From the cell containing the given text, extract its center point as (x, y) coordinate. 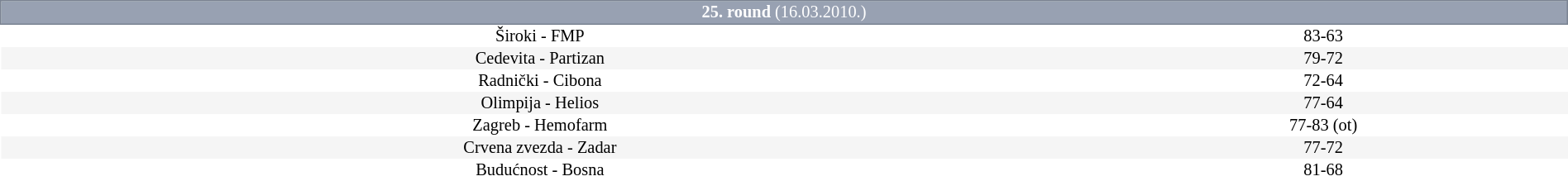
Široki - FMP (540, 36)
Budućnost - Bosna (540, 170)
Radnički - Cibona (540, 81)
81-68 (1323, 170)
77-72 (1323, 147)
83-63 (1323, 36)
77-83 (ot) (1323, 126)
Zagreb - Hemofarm (540, 126)
79-72 (1323, 58)
Cedevita - Partizan (540, 58)
72-64 (1323, 81)
25. round (16.03.2010.) (784, 12)
77-64 (1323, 102)
Olimpija - Helios (540, 102)
Crvena zvezda - Zadar (540, 147)
